Capture the cell that displays the provided text and extract its (X, Y) central coordinate. 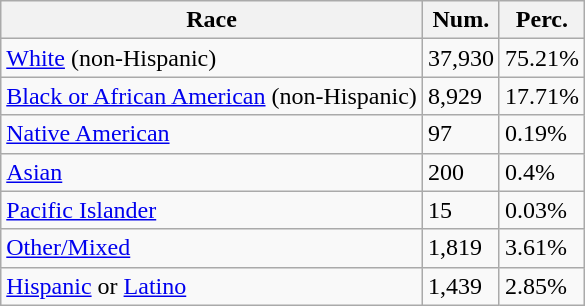
0.4% (542, 172)
3.61% (542, 248)
Black or African American (non-Hispanic) (212, 96)
Num. (460, 20)
Race (212, 20)
8,929 (460, 96)
200 (460, 172)
Pacific Islander (212, 210)
37,930 (460, 58)
Perc. (542, 20)
2.85% (542, 286)
0.03% (542, 210)
15 (460, 210)
1,819 (460, 248)
17.71% (542, 96)
0.19% (542, 134)
Other/Mixed (212, 248)
75.21% (542, 58)
Hispanic or Latino (212, 286)
Native American (212, 134)
Asian (212, 172)
97 (460, 134)
White (non-Hispanic) (212, 58)
1,439 (460, 286)
